Find where the given text appears and provide that cell's center as (x, y) coordinate. 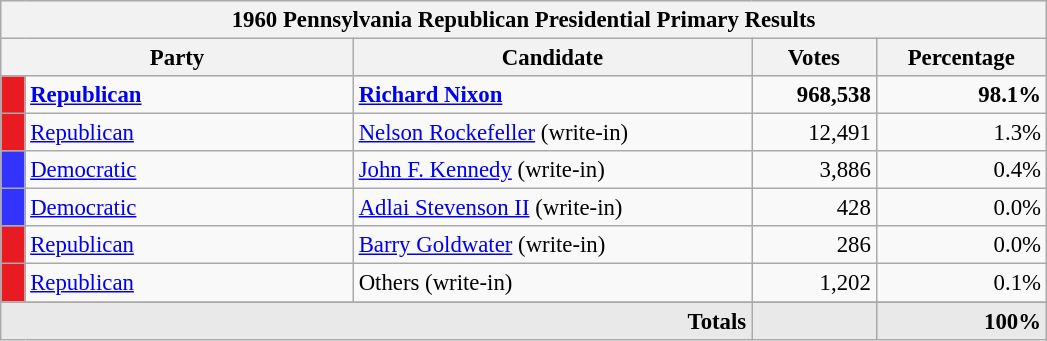
1.3% (961, 133)
Totals (376, 321)
1,202 (814, 283)
Votes (814, 58)
3,886 (814, 170)
Richard Nixon (552, 95)
Barry Goldwater (write-in) (552, 245)
98.1% (961, 95)
John F. Kennedy (write-in) (552, 170)
0.4% (961, 170)
Percentage (961, 58)
Party (178, 58)
286 (814, 245)
Others (write-in) (552, 283)
1960 Pennsylvania Republican Presidential Primary Results (524, 20)
Adlai Stevenson II (write-in) (552, 208)
12,491 (814, 133)
100% (961, 321)
968,538 (814, 95)
428 (814, 208)
Nelson Rockefeller (write-in) (552, 133)
0.1% (961, 283)
Candidate (552, 58)
